Return [x, y] of the center of cell containing provided text 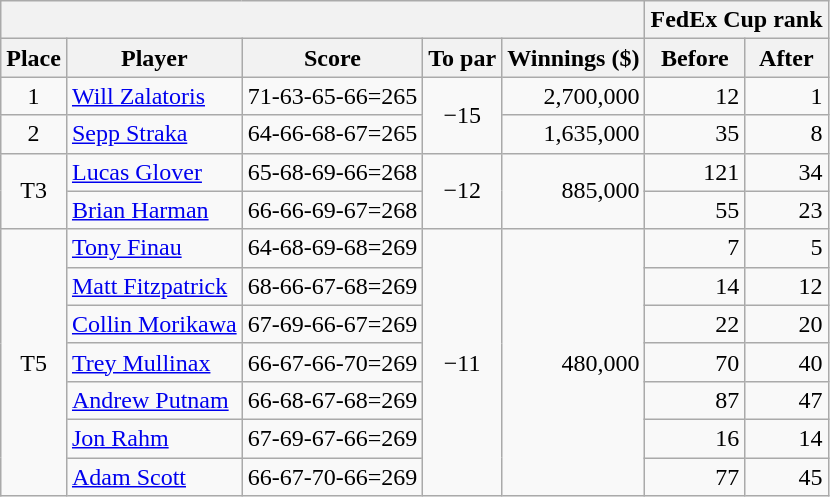
Will Zalatoris [154, 96]
35 [695, 134]
Tony Finau [154, 248]
To par [462, 58]
−12 [462, 191]
−15 [462, 115]
Adam Scott [154, 477]
Before [695, 58]
T3 [34, 191]
After [786, 58]
Collin Morikawa [154, 324]
FedEx Cup rank [736, 20]
885,000 [574, 191]
68-66-67-68=269 [332, 286]
Lucas Glover [154, 172]
8 [786, 134]
66-66-69-67=268 [332, 210]
Sepp Straka [154, 134]
77 [695, 477]
−11 [462, 362]
Trey Mullinax [154, 362]
23 [786, 210]
20 [786, 324]
34 [786, 172]
66-67-70-66=269 [332, 477]
64-68-69-68=269 [332, 248]
71-63-65-66=265 [332, 96]
T5 [34, 362]
Jon Rahm [154, 438]
40 [786, 362]
45 [786, 477]
70 [695, 362]
121 [695, 172]
64-66-68-67=265 [332, 134]
66-68-67-68=269 [332, 400]
87 [695, 400]
2,700,000 [574, 96]
47 [786, 400]
Brian Harman [154, 210]
7 [695, 248]
Andrew Putnam [154, 400]
2 [34, 134]
22 [695, 324]
Place [34, 58]
Winnings ($) [574, 58]
5 [786, 248]
65-68-69-66=268 [332, 172]
66-67-66-70=269 [332, 362]
55 [695, 210]
Score [332, 58]
67-69-67-66=269 [332, 438]
Player [154, 58]
Matt Fitzpatrick [154, 286]
16 [695, 438]
480,000 [574, 362]
1,635,000 [574, 134]
67-69-66-67=269 [332, 324]
